Pinpoint the cell where the given text exists, returning its [X, Y] midpoint coordinate. 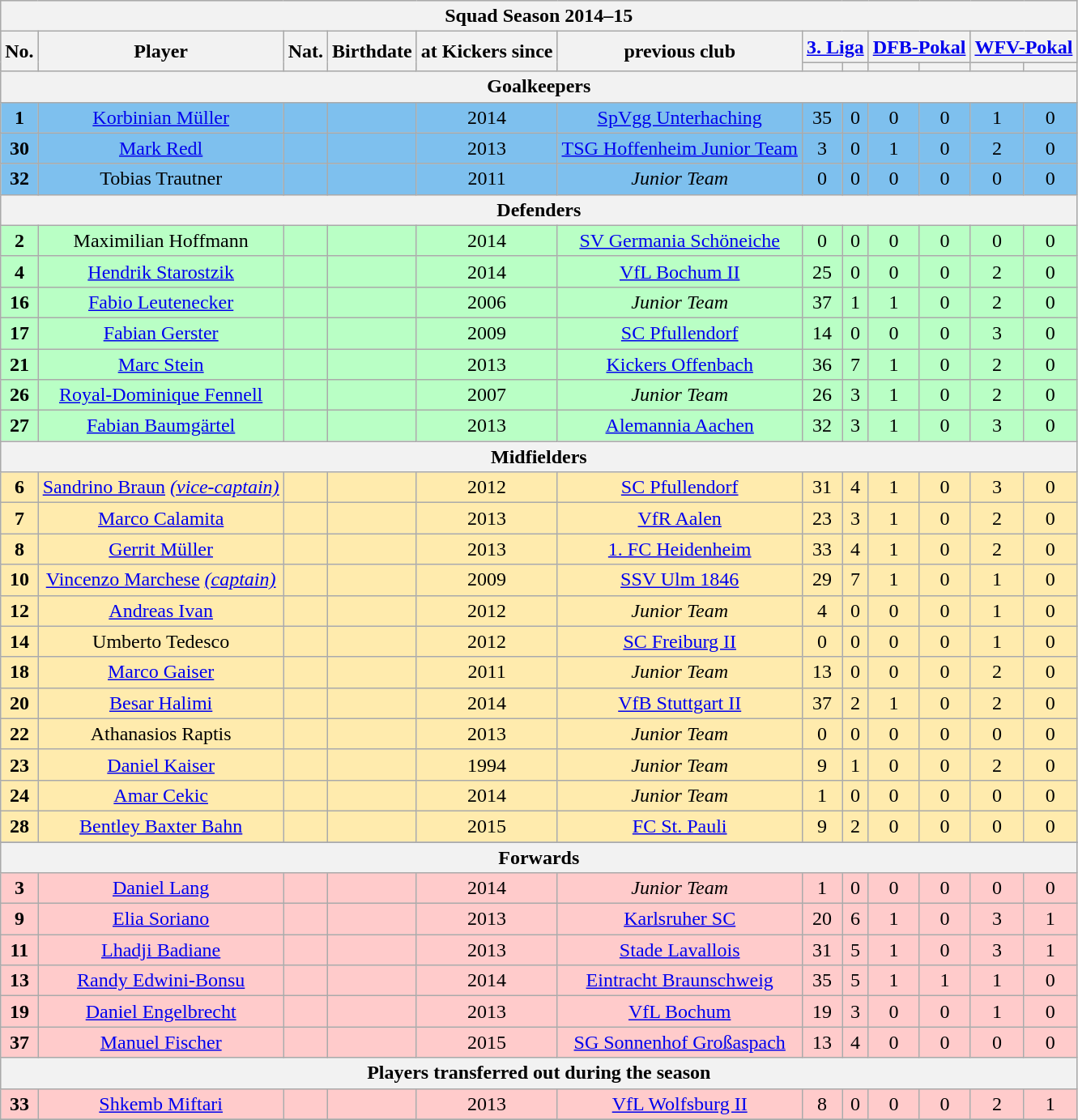
Goalkeepers [539, 87]
Vincenzo Marchese (captain) [160, 580]
21 [19, 364]
Fabian Gerster [160, 333]
SG Sonnenhof Großaspach [680, 1042]
VfL Bochum [680, 1011]
Elia Soriano [160, 919]
Royal-Dominique Fennell [160, 395]
Daniel Lang [160, 888]
Andreas Ivan [160, 611]
Umberto Tedesco [160, 641]
Besar Halimi [160, 703]
SC Freiburg II [680, 641]
Gerrit Müller [160, 549]
Midfielders [539, 457]
10 [19, 580]
Tobias Trautner [160, 179]
Fabio Leutenecker [160, 302]
DFB-Pokal [919, 47]
Lhadji Badiane [160, 950]
Forwards [539, 858]
30 [19, 148]
2006 [487, 302]
Korbinian Müller [160, 117]
Hendrik Starostzik [160, 271]
Manuel Fischer [160, 1042]
Alemannia Aachen [680, 426]
25 [821, 271]
SpVgg Unterhaching [680, 117]
SV Germania Schöneiche [680, 241]
previous club [680, 52]
28 [19, 826]
Eintracht Braunschweig [680, 981]
TSG Hoffenheim Junior Team [680, 148]
11 [19, 950]
18 [19, 672]
16 [19, 302]
WFV-Pokal [1024, 47]
Shkemb Miftari [160, 1104]
1. FC Heidenheim [680, 549]
FC St. Pauli [680, 826]
at Kickers since [487, 52]
Squad Season 2014–15 [539, 16]
Maximilian Hoffmann [160, 241]
Marc Stein [160, 364]
Player [160, 52]
2007 [487, 395]
Stade Lavallois [680, 950]
Kickers Offenbach [680, 364]
Marco Calamita [160, 518]
22 [19, 734]
29 [821, 580]
Sandrino Braun (vice-captain) [160, 488]
Karlsruher SC [680, 919]
Amar Cekic [160, 795]
VfR Aalen [680, 518]
Athanasios Raptis [160, 734]
VfL Bochum II [680, 271]
SSV Ulm 1846 [680, 580]
Randy Edwini-Bonsu [160, 981]
Players transferred out during the season [539, 1073]
1994 [487, 764]
24 [19, 795]
VfL Wolfsburg II [680, 1104]
Nat. [305, 52]
Fabian Baumgärtel [160, 426]
12 [19, 611]
17 [19, 333]
Daniel Kaiser [160, 764]
Marco Gaiser [160, 672]
No. [19, 52]
Birthdate [373, 52]
Daniel Engelbrecht [160, 1011]
3. Liga [835, 47]
Defenders [539, 210]
27 [19, 426]
Bentley Baxter Bahn [160, 826]
VfB Stuttgart II [680, 703]
36 [821, 364]
Mark Redl [160, 148]
